Output the (x, y) coordinate of the center of the cell containing the given text.  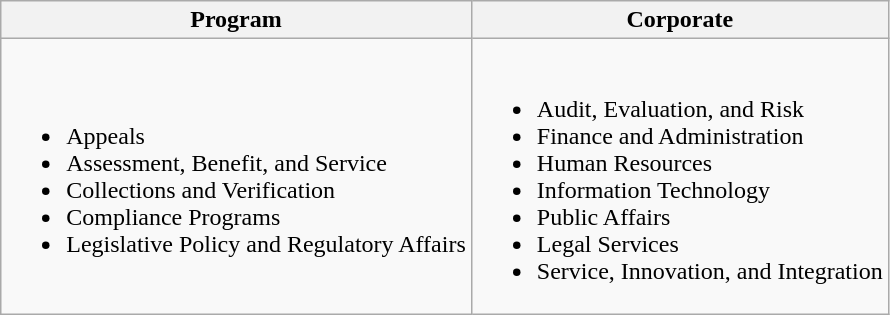
Corporate (680, 20)
Program (236, 20)
AppealsAssessment, Benefit, and ServiceCollections and VerificationCompliance ProgramsLegislative Policy and Regulatory Affairs (236, 176)
